From the cell containing the given text, extract its center point as [x, y] coordinate. 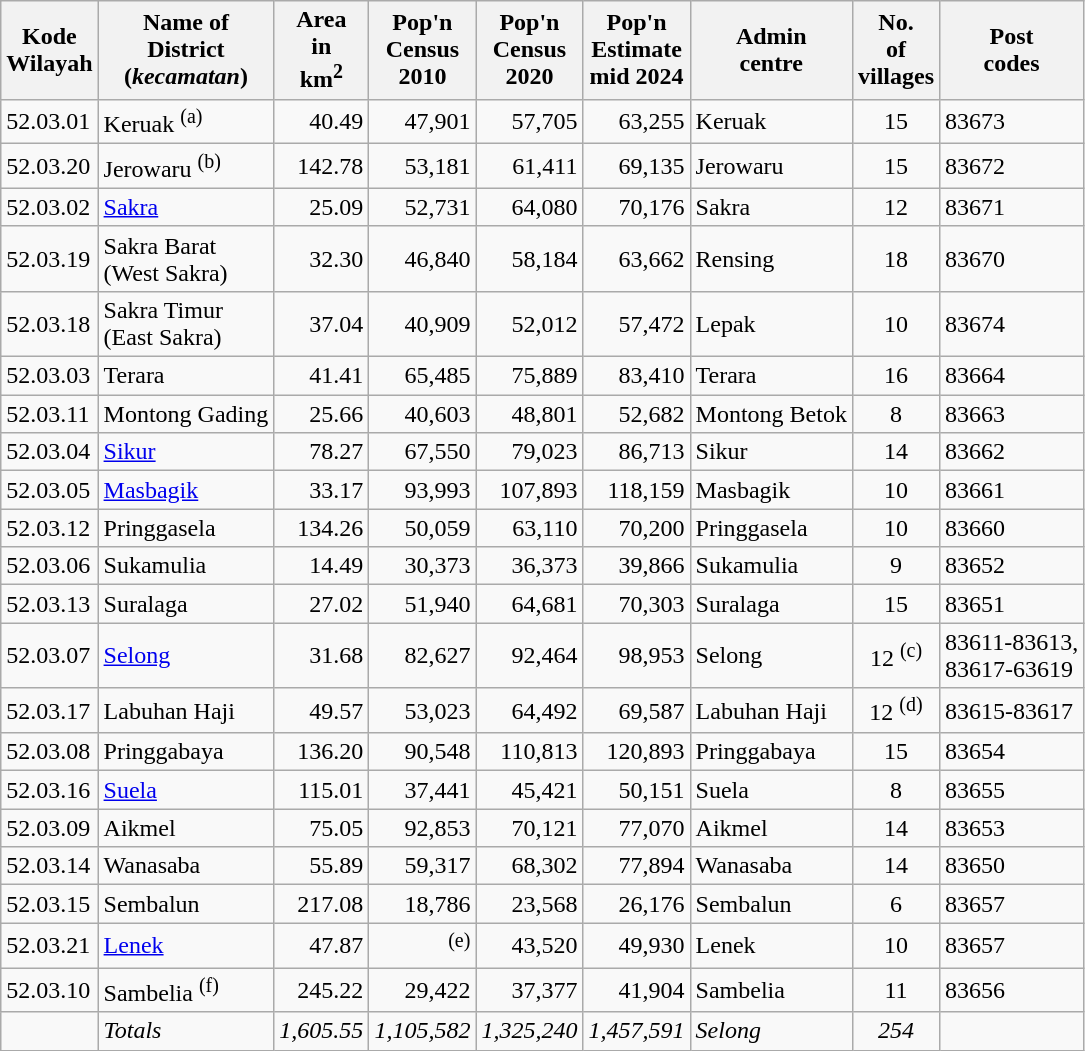
254 [896, 1031]
64,492 [530, 710]
52,012 [530, 324]
52.03.11 [50, 414]
65,485 [422, 376]
64,681 [530, 604]
82,627 [422, 656]
83672 [1012, 166]
57,705 [530, 122]
52.03.13 [50, 604]
83663 [1012, 414]
37.04 [322, 324]
83674 [1012, 324]
Admin centre [771, 50]
1,605.55 [322, 1031]
70,303 [636, 604]
52.03.03 [50, 376]
57,472 [636, 324]
Sakra Barat (West Sakra) [186, 258]
37,441 [422, 790]
Name of District (kecamatan) [186, 50]
Montong Betok [771, 414]
9 [896, 566]
16 [896, 376]
6 [896, 904]
49,930 [636, 946]
83650 [1012, 866]
18 [896, 258]
115.01 [322, 790]
70,121 [530, 828]
No. of villages [896, 50]
12 (d) [896, 710]
51,940 [422, 604]
Lepak [771, 324]
98,953 [636, 656]
70,200 [636, 528]
58,184 [530, 258]
52.03.21 [50, 946]
40,909 [422, 324]
75.05 [322, 828]
55.89 [322, 866]
67,550 [422, 452]
52.03.10 [50, 990]
1,105,582 [422, 1031]
83611-83613,83617-63619 [1012, 656]
107,893 [530, 490]
52.03.17 [50, 710]
Jerowaru (b) [186, 166]
Area in km2 [322, 50]
83660 [1012, 528]
83654 [1012, 752]
30,373 [422, 566]
77,894 [636, 866]
83656 [1012, 990]
69,587 [636, 710]
52.03.06 [50, 566]
77,070 [636, 828]
53,181 [422, 166]
29,422 [422, 990]
83653 [1012, 828]
49.57 [322, 710]
26,176 [636, 904]
217.08 [322, 904]
40.49 [322, 122]
23,568 [530, 904]
47.87 [322, 946]
36,373 [530, 566]
52.03.02 [50, 207]
63,255 [636, 122]
18,786 [422, 904]
Postcodes [1012, 50]
39,866 [636, 566]
1,325,240 [530, 1031]
52.03.05 [50, 490]
1,457,591 [636, 1031]
48,801 [530, 414]
45,421 [530, 790]
46,840 [422, 258]
83652 [1012, 566]
83,410 [636, 376]
52.03.18 [50, 324]
Totals [186, 1031]
83664 [1012, 376]
134.26 [322, 528]
47,901 [422, 122]
50,059 [422, 528]
118,159 [636, 490]
69,135 [636, 166]
12 [896, 207]
14.49 [322, 566]
40,603 [422, 414]
Sambelia [771, 990]
53,023 [422, 710]
64,080 [530, 207]
52.03.01 [50, 122]
83670 [1012, 258]
83651 [1012, 604]
52,682 [636, 414]
63,110 [530, 528]
Jerowaru [771, 166]
Keruak [771, 122]
83661 [1012, 490]
63,662 [636, 258]
59,317 [422, 866]
Pop'nEstimatemid 2024 [636, 50]
83655 [1012, 790]
78.27 [322, 452]
83662 [1012, 452]
52.03.12 [50, 528]
92,464 [530, 656]
Pop'nCensus2020 [530, 50]
37,377 [530, 990]
Kode Wilayah [50, 50]
52.03.20 [50, 166]
142.78 [322, 166]
25.09 [322, 207]
41.41 [322, 376]
43,520 [530, 946]
27.02 [322, 604]
93,993 [422, 490]
110,813 [530, 752]
70,176 [636, 207]
245.22 [322, 990]
32.30 [322, 258]
Keruak (a) [186, 122]
90,548 [422, 752]
52.03.08 [50, 752]
86,713 [636, 452]
33.17 [322, 490]
52,731 [422, 207]
31.68 [322, 656]
Sambelia (f) [186, 990]
Rensing [771, 258]
68,302 [530, 866]
83615-83617 [1012, 710]
136.20 [322, 752]
83673 [1012, 122]
83671 [1012, 207]
120,893 [636, 752]
52.03.14 [50, 866]
75,889 [530, 376]
12 (c) [896, 656]
52.03.19 [50, 258]
Montong Gading [186, 414]
11 [896, 990]
52.03.07 [50, 656]
50,151 [636, 790]
79,023 [530, 452]
52.03.09 [50, 828]
61,411 [530, 166]
Sakra Timur (East Sakra) [186, 324]
41,904 [636, 990]
92,853 [422, 828]
52.03.16 [50, 790]
Pop'nCensus2010 [422, 50]
52.03.04 [50, 452]
25.66 [322, 414]
52.03.15 [50, 904]
(e) [422, 946]
